Detect which cell encompasses the target text, then output its [x, y] center coordinate. 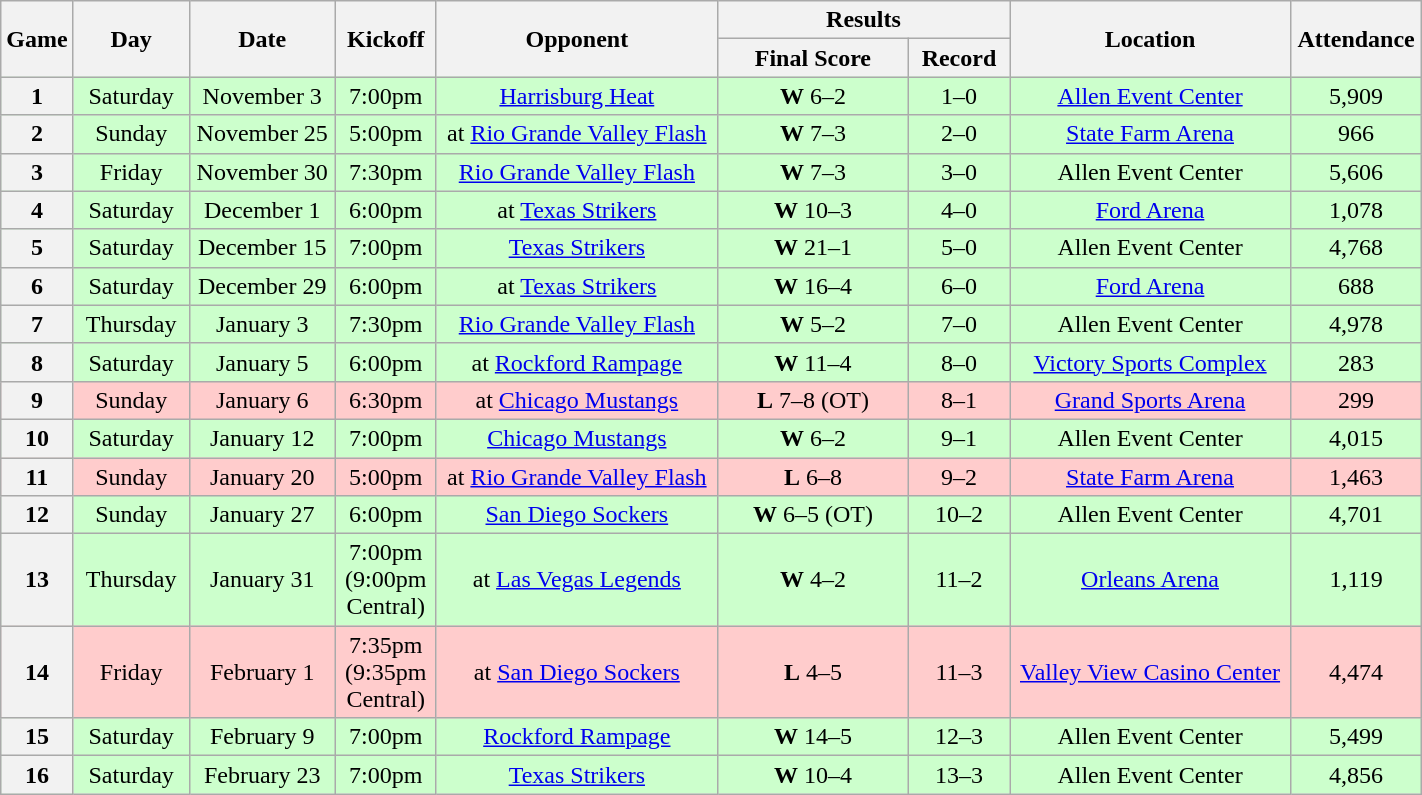
Results [863, 20]
W 5–2 [812, 324]
9–2 [958, 477]
January 20 [262, 477]
Victory Sports Complex [1150, 362]
4,015 [1356, 438]
966 [1356, 134]
W 16–4 [812, 286]
1,463 [1356, 477]
7–0 [958, 324]
13–3 [958, 775]
Date [262, 39]
9 [37, 400]
Day [131, 39]
January 3 [262, 324]
January 5 [262, 362]
January 6 [262, 400]
W 4–2 [812, 580]
L 7–8 (OT) [812, 400]
January 27 [262, 515]
Chicago Mustangs [576, 438]
2 [37, 134]
5,606 [1356, 172]
W 11–4 [812, 362]
10 [37, 438]
November 30 [262, 172]
8–0 [958, 362]
3 [37, 172]
4,856 [1356, 775]
283 [1356, 362]
December 29 [262, 286]
13 [37, 580]
Valley View Casino Center [1150, 672]
11–2 [958, 580]
Final Score [812, 58]
1–0 [958, 96]
December 1 [262, 210]
6:30pm [386, 400]
5–0 [958, 248]
11 [37, 477]
5 [37, 248]
12–3 [958, 737]
5,499 [1356, 737]
4,701 [1356, 515]
at Rockford Rampage [576, 362]
at San Diego Sockers [576, 672]
10–2 [958, 515]
Grand Sports Arena [1150, 400]
W 14–5 [812, 737]
11–3 [958, 672]
January 31 [262, 580]
Location [1150, 39]
4,978 [1356, 324]
16 [37, 775]
San Diego Sockers [576, 515]
8 [37, 362]
4–0 [958, 210]
6–0 [958, 286]
Kickoff [386, 39]
4,768 [1356, 248]
4,474 [1356, 672]
1,078 [1356, 210]
4 [37, 210]
6 [37, 286]
L 4–5 [812, 672]
at Chicago Mustangs [576, 400]
2–0 [958, 134]
L 6–8 [812, 477]
November 3 [262, 96]
7:00pm (9:00pm Central) [386, 580]
5,909 [1356, 96]
3–0 [958, 172]
Rockford Rampage [576, 737]
November 25 [262, 134]
7:35pm (9:35pm Central) [386, 672]
W 10–3 [812, 210]
W 10–4 [812, 775]
December 15 [262, 248]
Orleans Arena [1150, 580]
Opponent [576, 39]
Harrisburg Heat [576, 96]
Game [37, 39]
8–1 [958, 400]
7 [37, 324]
299 [1356, 400]
February 9 [262, 737]
W 6–5 (OT) [812, 515]
February 23 [262, 775]
W 21–1 [812, 248]
15 [37, 737]
at Las Vegas Legends [576, 580]
14 [37, 672]
1,119 [1356, 580]
1 [37, 96]
Record [958, 58]
688 [1356, 286]
Attendance [1356, 39]
February 1 [262, 672]
January 12 [262, 438]
12 [37, 515]
9–1 [958, 438]
